Search for the cell housing the specified text and yield its [x, y] center coordinate. 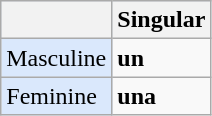
Feminine [56, 96]
Singular [162, 20]
Masculine [56, 58]
un [162, 58]
una [162, 96]
